Scan for the cell matching the given text and deliver its (x, y) coordinate at center. 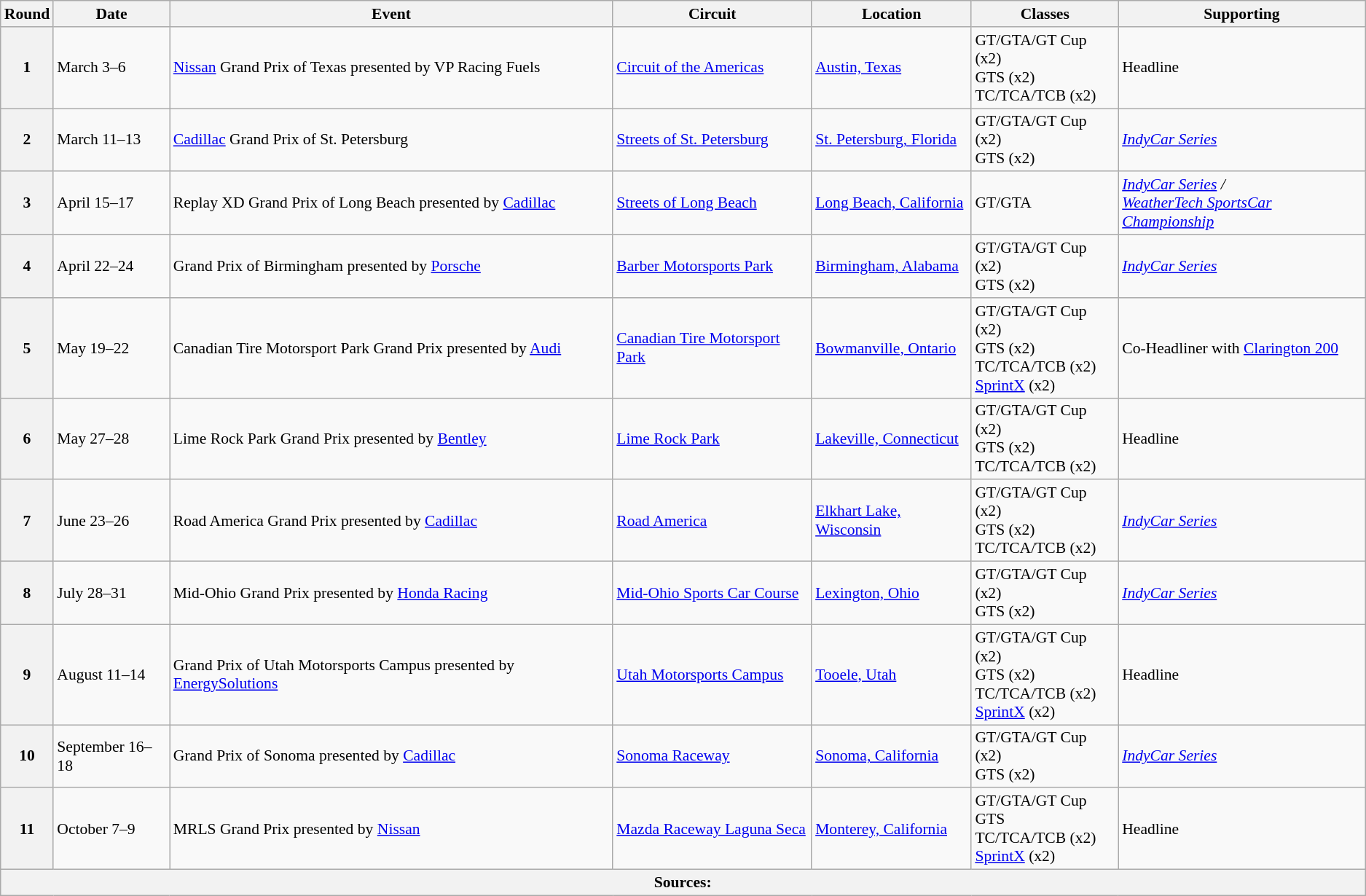
Birmingham, Alabama (892, 267)
Road America (713, 521)
Grand Prix of Birmingham presented by Porsche (392, 267)
May 27–28 (111, 439)
11 (28, 829)
Canadian Tire Motorsport Park Grand Prix presented by Audi (392, 348)
Elkhart Lake, Wisconsin (892, 521)
Circuit (713, 14)
GT/GTA/GT CupGTSTC/TCA/TCB (x2)SprintX (x2) (1045, 829)
Mazda Raceway Laguna Seca (713, 829)
Co-Headliner with Clarington 200 (1241, 348)
Utah Motorsports Campus (713, 675)
MRLS Grand Prix presented by Nissan (392, 829)
Canadian Tire Motorsport Park (713, 348)
Lexington, Ohio (892, 593)
St. Petersburg, Florida (892, 140)
May 19–22 (111, 348)
Lime Rock Park (713, 439)
Lime Rock Park Grand Prix presented by Bentley (392, 439)
Tooele, Utah (892, 675)
Lakeville, Connecticut (892, 439)
Barber Motorsports Park (713, 267)
July 28–31 (111, 593)
Date (111, 14)
Cadillac Grand Prix of St. Petersburg (392, 140)
Sonoma, California (892, 756)
Long Beach, California (892, 204)
Streets of Long Beach (713, 204)
April 22–24 (111, 267)
IndyCar Series /WeatherTech SportsCar Championship (1241, 204)
3 (28, 204)
5 (28, 348)
Sources: (683, 883)
Round (28, 14)
9 (28, 675)
2 (28, 140)
October 7–9 (111, 829)
Austin, Texas (892, 68)
Location (892, 14)
Mid-Ohio Sports Car Course (713, 593)
Bowmanville, Ontario (892, 348)
Grand Prix of Sonoma presented by Cadillac (392, 756)
6 (28, 439)
GT/GTA (1045, 204)
Supporting (1241, 14)
Grand Prix of Utah Motorsports Campus presented by EnergySolutions (392, 675)
September 16–18 (111, 756)
Circuit of the Americas (713, 68)
Classes (1045, 14)
4 (28, 267)
Sonoma Raceway (713, 756)
10 (28, 756)
8 (28, 593)
Streets of St. Petersburg (713, 140)
Replay XD Grand Prix of Long Beach presented by Cadillac (392, 204)
1 (28, 68)
April 15–17 (111, 204)
August 11–14 (111, 675)
Nissan Grand Prix of Texas presented by VP Racing Fuels (392, 68)
Monterey, California (892, 829)
Mid-Ohio Grand Prix presented by Honda Racing (392, 593)
Event (392, 14)
June 23–26 (111, 521)
7 (28, 521)
March 3–6 (111, 68)
March 11–13 (111, 140)
Road America Grand Prix presented by Cadillac (392, 521)
